For the text-containing cell, return its midpoint in [x, y] coordinate format. 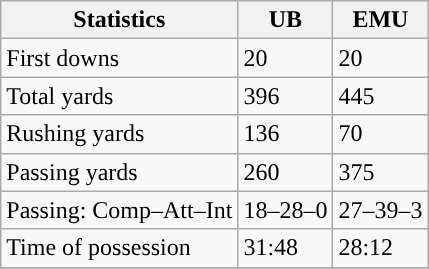
445 [380, 96]
First downs [120, 58]
Statistics [120, 20]
EMU [380, 20]
260 [286, 172]
UB [286, 20]
396 [286, 96]
Time of possession [120, 248]
70 [380, 134]
18–28–0 [286, 210]
31:48 [286, 248]
136 [286, 134]
Passing: Comp–Att–Int [120, 210]
27–39–3 [380, 210]
Total yards [120, 96]
Rushing yards [120, 134]
Passing yards [120, 172]
375 [380, 172]
28:12 [380, 248]
